Return the [X, Y] coordinate for the center point of the cell that contains the specified text.  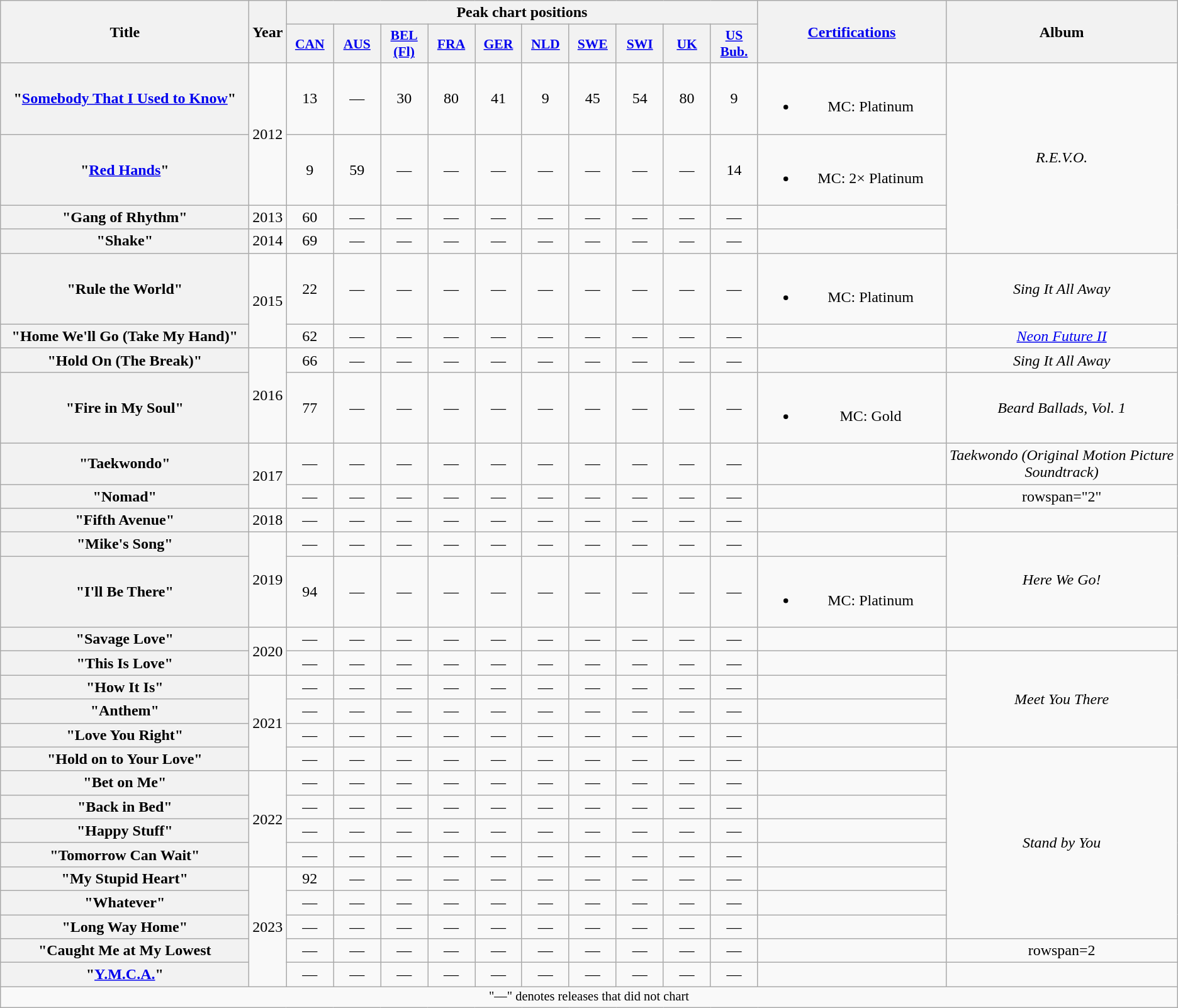
Meet You There [1062, 699]
Album [1062, 31]
2014 [268, 241]
2018 [268, 520]
"Hold On (The Break)" [125, 360]
AUS [357, 44]
22 [310, 288]
UK [687, 44]
"Gang of Rhythm" [125, 217]
"—" denotes releases that did not chart [589, 997]
69 [310, 241]
"Anthem" [125, 711]
30 [404, 98]
MC: 2× Platinum [852, 170]
2017 [268, 476]
R.E.V.O. [1062, 158]
"Bet on Me" [125, 783]
"Mike's Song" [125, 544]
"Fifth Avenue" [125, 520]
"Savage Love" [125, 639]
"Tomorrow Can Wait" [125, 854]
CAN [310, 44]
2012 [268, 134]
FRA [452, 44]
GER [498, 44]
BEL (Fl) [404, 44]
MC: Gold [852, 408]
Here We Go! [1062, 580]
SWE [593, 44]
2021 [268, 723]
66 [310, 360]
"Taekwondo" [125, 463]
"Home We'll Go (Take My Hand)" [125, 336]
"Long Way Home" [125, 927]
"Fire in My Soul" [125, 408]
"Rule the World" [125, 288]
2013 [268, 217]
"Y.M.C.A." [125, 975]
"Love You Right" [125, 735]
Neon Future II [1062, 336]
rowspan=2 [1062, 951]
Beard Ballads, Vol. 1 [1062, 408]
"Red Hands" [125, 170]
Year [268, 31]
Stand by You [1062, 843]
"My Stupid Heart" [125, 878]
SWI [639, 44]
13 [310, 98]
Taekwondo (Original Motion Picture Soundtrack) [1062, 463]
Certifications [852, 31]
2023 [268, 926]
2016 [268, 395]
14 [734, 170]
"Hold on to Your Love" [125, 759]
41 [498, 98]
94 [310, 591]
77 [310, 408]
2015 [268, 301]
2020 [268, 651]
"Shake" [125, 241]
92 [310, 878]
62 [310, 336]
"Whatever" [125, 902]
2019 [268, 580]
"Somebody That I Used to Know" [125, 98]
"I'll Be There" [125, 591]
"Back in Bed" [125, 807]
"This Is Love" [125, 663]
60 [310, 217]
NLD [545, 44]
"How It Is" [125, 687]
Peak chart positions [522, 13]
"Caught Me at My Lowest [125, 951]
Title [125, 31]
54 [639, 98]
rowspan="2" [1062, 496]
"Nomad" [125, 496]
2022 [268, 819]
45 [593, 98]
US Bub. [734, 44]
"Happy Stuff" [125, 831]
59 [357, 170]
